Find where the given text appears and provide that cell's center as (x, y) coordinate. 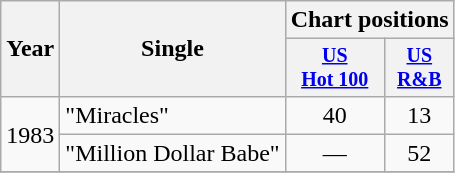
USR&B (419, 68)
USHot 100 (334, 68)
Single (172, 49)
"Million Dollar Babe" (172, 153)
"Miracles" (172, 115)
Year (30, 49)
40 (334, 115)
52 (419, 153)
Chart positions (370, 20)
— (334, 153)
1983 (30, 134)
13 (419, 115)
